Capture the cell that displays the provided text and extract its (X, Y) central coordinate. 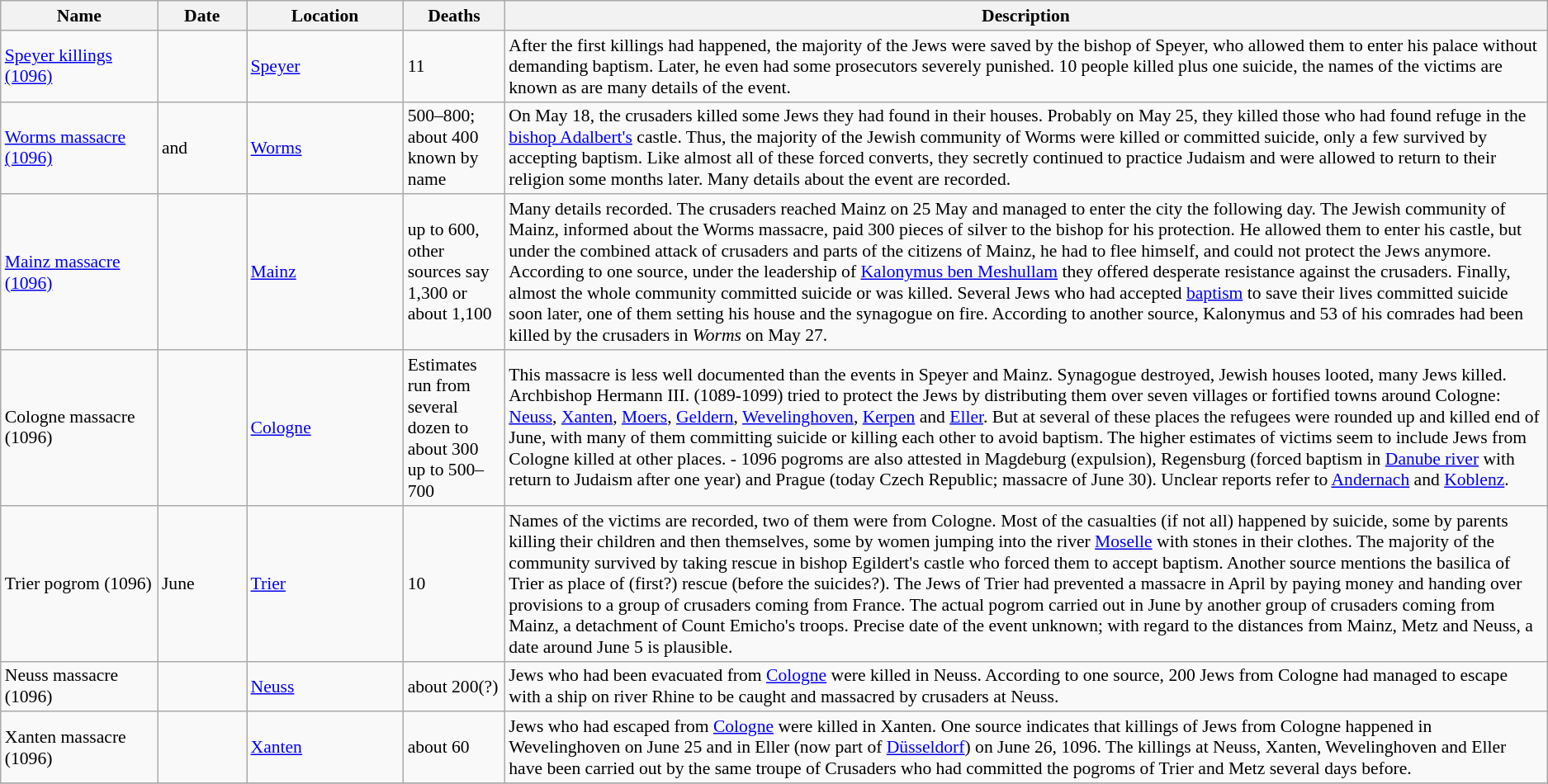
Deaths (454, 16)
Xanten massacre (1096) (79, 748)
Description (1025, 16)
10 (454, 584)
Cologne massacre (1096) (79, 427)
about 200(?) (454, 687)
and (202, 148)
Trier (324, 584)
11 (454, 66)
Location (324, 16)
Speyer (324, 66)
Date (202, 16)
up to 600, other sources say 1,300 or about 1,100 (454, 272)
Mainz massacre (1096) (79, 272)
Neuss (324, 687)
about 60 (454, 748)
Neuss massacre (1096) (79, 687)
Worms (324, 148)
Estimates run from several dozen to about 300 up to 500–700 (454, 427)
Name (79, 16)
Worms massacre (1096) (79, 148)
Trier pogrom (1096) (79, 584)
500–800; about 400 known by name (454, 148)
Cologne (324, 427)
June (202, 584)
Mainz (324, 272)
Xanten (324, 748)
Speyer killings (1096) (79, 66)
